Scan for the cell matching the given text and deliver its (x, y) coordinate at center. 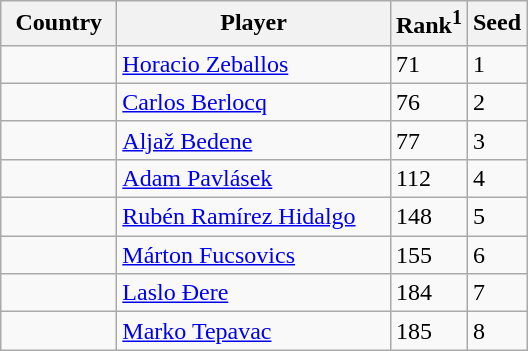
155 (428, 255)
4 (496, 178)
Aljaž Bedene (254, 140)
6 (496, 255)
Country (59, 24)
7 (496, 293)
8 (496, 331)
2 (496, 102)
Horacio Zeballos (254, 64)
71 (428, 64)
Marko Tepavac (254, 331)
3 (496, 140)
77 (428, 140)
Seed (496, 24)
Rubén Ramírez Hidalgo (254, 217)
185 (428, 331)
Laslo Đere (254, 293)
112 (428, 178)
184 (428, 293)
148 (428, 217)
Carlos Berlocq (254, 102)
Rank1 (428, 24)
Adam Pavlásek (254, 178)
76 (428, 102)
1 (496, 64)
Márton Fucsovics (254, 255)
5 (496, 217)
Player (254, 24)
